Detect which cell encompasses the target text, then output its (x, y) center coordinate. 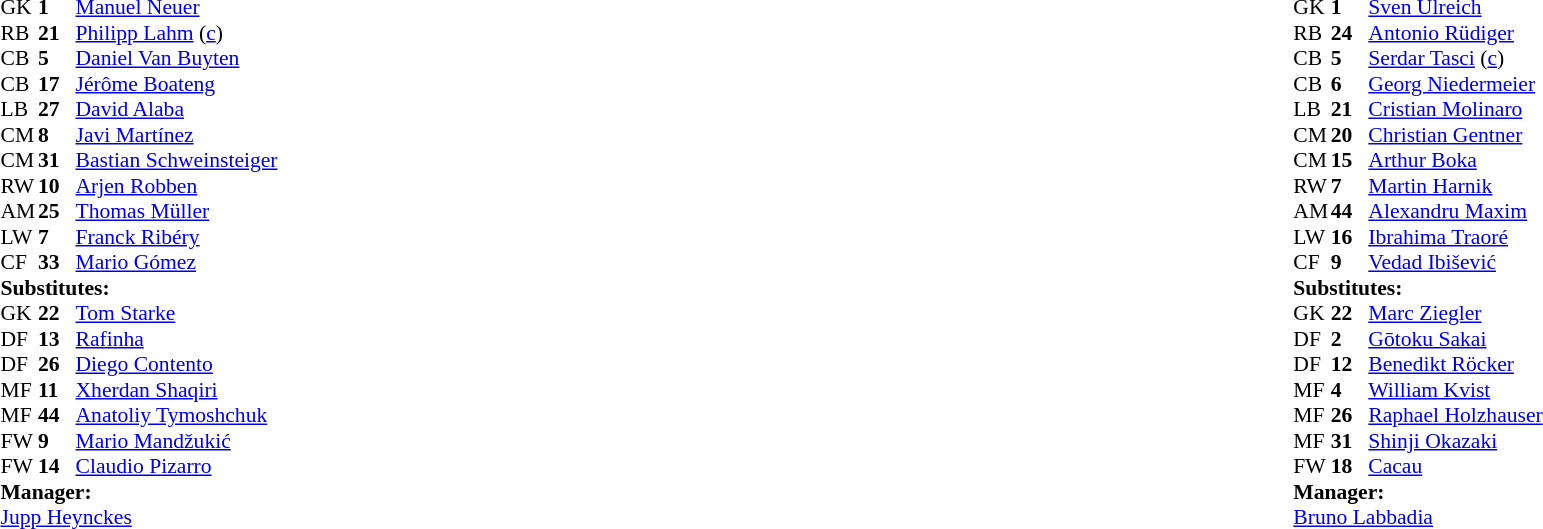
Martin Harnik (1455, 186)
Antonio Rüdiger (1455, 33)
Arjen Robben (177, 186)
Javi Martínez (177, 135)
Bastian Schweinsteiger (177, 161)
17 (57, 84)
27 (57, 109)
4 (1350, 390)
10 (57, 186)
Raphael Holzhauser (1455, 415)
Daniel Van Buyten (177, 59)
33 (57, 263)
20 (1350, 135)
24 (1350, 33)
8 (57, 135)
Christian Gentner (1455, 135)
13 (57, 339)
Anatoliy Tymoshchuk (177, 415)
Ibrahima Traoré (1455, 237)
Mario Mandžukić (177, 441)
Xherdan Shaqiri (177, 390)
Vedad Ibišević (1455, 263)
Diego Contento (177, 365)
Cristian Molinaro (1455, 109)
11 (57, 390)
Philipp Lahm (c) (177, 33)
Jérôme Boateng (177, 84)
Georg Niedermeier (1455, 84)
16 (1350, 237)
Claudio Pizarro (177, 467)
12 (1350, 365)
2 (1350, 339)
Serdar Tasci (c) (1455, 59)
18 (1350, 467)
Benedikt Röcker (1455, 365)
25 (57, 211)
Arthur Boka (1455, 161)
Tom Starke (177, 313)
Shinji Okazaki (1455, 441)
William Kvist (1455, 390)
6 (1350, 84)
Marc Ziegler (1455, 313)
14 (57, 467)
Rafinha (177, 339)
Alexandru Maxim (1455, 211)
Gōtoku Sakai (1455, 339)
15 (1350, 161)
Franck Ribéry (177, 237)
Cacau (1455, 467)
Mario Gómez (177, 263)
David Alaba (177, 109)
Thomas Müller (177, 211)
